For the text-containing cell, return its midpoint in [x, y] coordinate format. 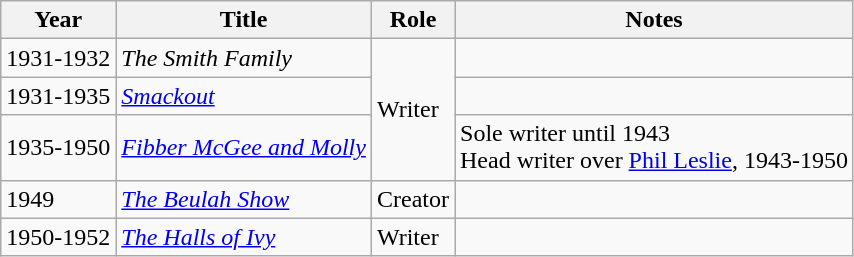
The Beulah Show [244, 199]
Notes [654, 20]
1931-1932 [58, 58]
The Smith Family [244, 58]
Sole writer until 1943 Head writer over Phil Leslie, 1943-1950 [654, 148]
Fibber McGee and Molly [244, 148]
1931-1935 [58, 96]
Smackout [244, 96]
Creator [412, 199]
1935-1950 [58, 148]
Year [58, 20]
The Halls of Ivy [244, 237]
Title [244, 20]
1950-1952 [58, 237]
Role [412, 20]
1949 [58, 199]
